Determine the [x, y] coordinate at the center of the cell enclosing the given text.  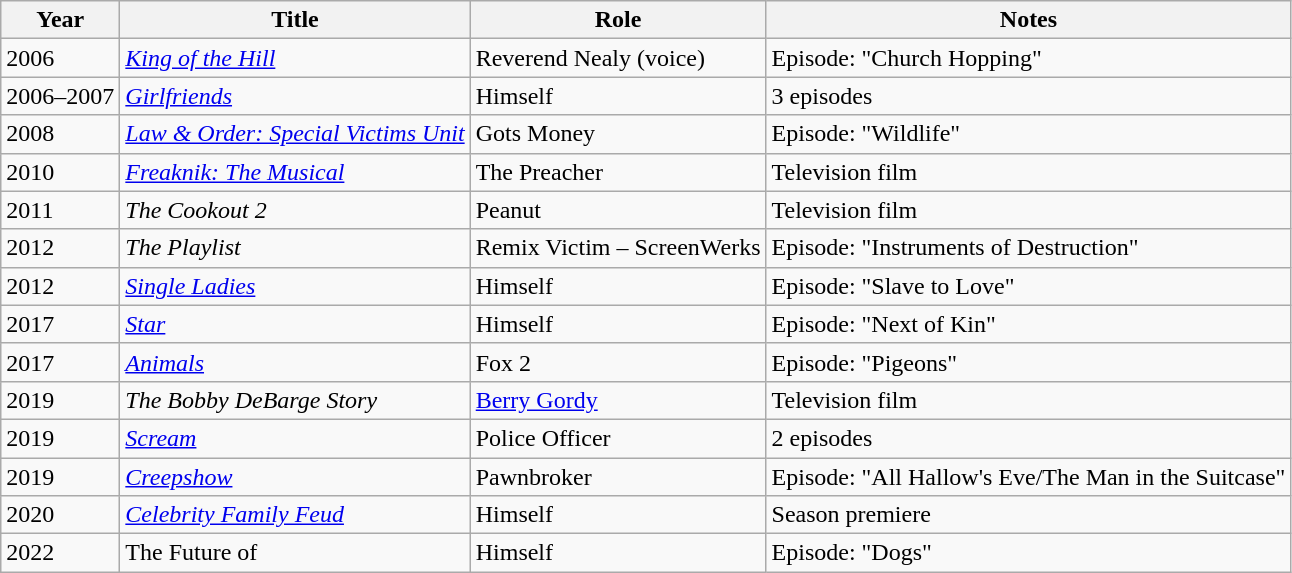
Remix Victim – ScreenWerks [618, 248]
Creepshow [295, 477]
Reverend Nealy (voice) [618, 58]
Star [295, 324]
2020 [60, 515]
2 episodes [1028, 438]
Notes [1028, 20]
Episode: "Slave to Love" [1028, 286]
Title [295, 20]
King of the Hill [295, 58]
Berry Gordy [618, 400]
Scream [295, 438]
Role [618, 20]
2010 [60, 172]
Freaknik: The Musical [295, 172]
Episode: "Pigeons" [1028, 362]
The Playlist [295, 248]
The Cookout 2 [295, 210]
Animals [295, 362]
Single Ladies [295, 286]
Episode: "Instruments of Destruction" [1028, 248]
Episode: "Wildlife" [1028, 134]
Episode: "Church Hopping" [1028, 58]
3 episodes [1028, 96]
The Preacher [618, 172]
Police Officer [618, 438]
2022 [60, 553]
2008 [60, 134]
The Bobby DeBarge Story [295, 400]
Episode: "Dogs" [1028, 553]
Pawnbroker [618, 477]
2011 [60, 210]
The Future of [295, 553]
Girlfriends [295, 96]
Gots Money [618, 134]
Episode: "All Hallow's Eve/The Man in the Suitcase" [1028, 477]
Celebrity Family Feud [295, 515]
Season premiere [1028, 515]
2006 [60, 58]
Episode: "Next of Kin" [1028, 324]
Year [60, 20]
Law & Order: Special Victims Unit [295, 134]
Peanut [618, 210]
2006–2007 [60, 96]
Fox 2 [618, 362]
